Determine the [x, y] coordinate at the center of the cell enclosing the given text.  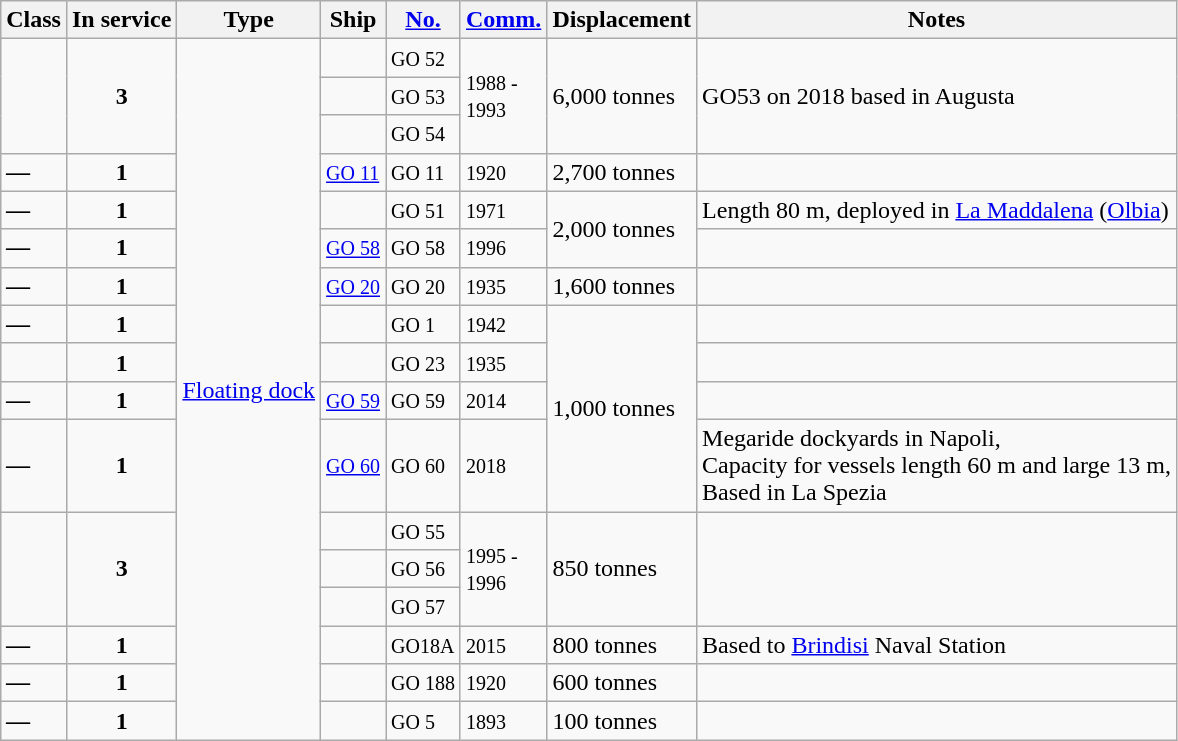
GO 57 [424, 607]
GO 53 [424, 96]
GO 5 [424, 721]
2015 [503, 645]
GO 51 [424, 210]
2014 [503, 400]
1942 [503, 324]
Length 80 m, deployed in La Maddalena (Olbia) [937, 210]
GO 54 [424, 134]
Based to Brindisi Naval Station [937, 645]
2,700 tonnes [622, 172]
1,000 tonnes [622, 408]
Ship [354, 20]
Type [249, 20]
Comm. [503, 20]
GO 55 [424, 531]
GO 188 [424, 683]
6,000 tonnes [622, 96]
GO18A [424, 645]
Megaride dockyards in Napoli,Capacity for vessels length 60 m and large 13 m,Based in La Spezia [937, 465]
In service [121, 20]
2018 [503, 465]
1996 [503, 248]
800 tonnes [622, 645]
850 tonnes [622, 569]
GO 52 [424, 58]
GO53 on 2018 based in Augusta [937, 96]
600 tonnes [622, 683]
1995 -1996 [503, 569]
1988 -1993 [503, 96]
GO 56 [424, 569]
100 tonnes [622, 721]
Class [34, 20]
GO 1 [424, 324]
GO 23 [424, 362]
1971 [503, 210]
1893 [503, 721]
2,000 tonnes [622, 229]
No. [424, 20]
Notes [937, 20]
Floating dock [249, 390]
1,600 tonnes [622, 286]
Displacement [622, 20]
